Detect which cell encompasses the target text, then output its [x, y] center coordinate. 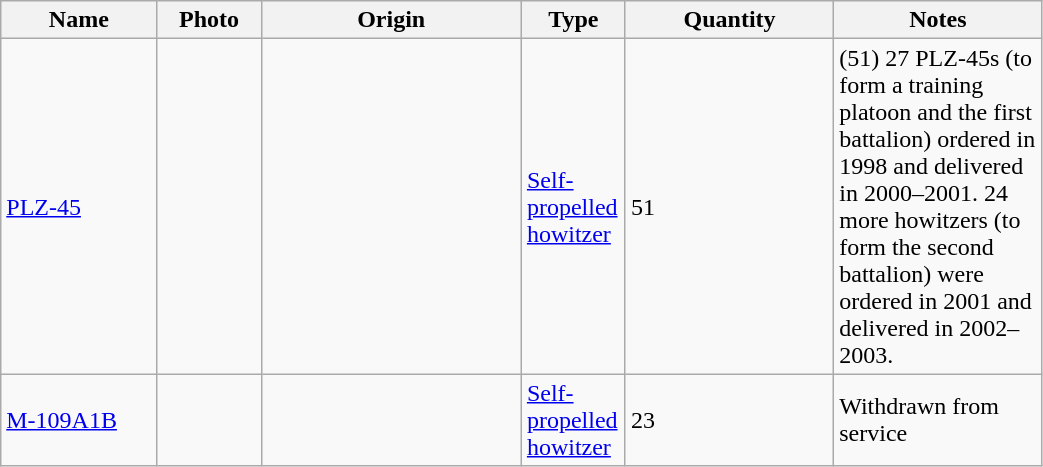
Type [573, 20]
Name [79, 20]
M-109A1B [79, 420]
51 [729, 206]
PLZ-45 [79, 206]
Origin [391, 20]
23 [729, 420]
Withdrawn from service [938, 420]
Quantity [729, 20]
Notes [938, 20]
Photo [209, 20]
